From the cell containing the given text, extract its center point as [X, Y] coordinate. 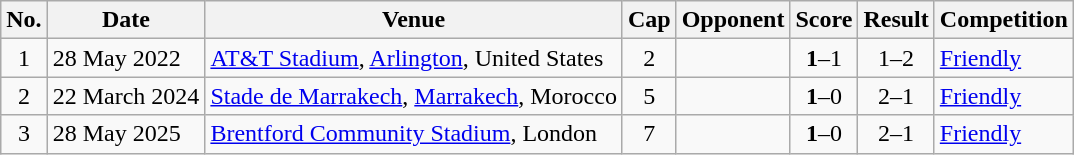
No. [24, 20]
7 [649, 134]
5 [649, 96]
3 [24, 134]
Result [896, 20]
Stade de Marrakech, Marrakech, Morocco [414, 96]
AT&T Stadium, Arlington, United States [414, 58]
Date [126, 20]
Brentford Community Stadium, London [414, 134]
1–1 [824, 58]
Cap [649, 20]
1–2 [896, 58]
28 May 2025 [126, 134]
Opponent [733, 20]
Competition [1004, 20]
1 [24, 58]
28 May 2022 [126, 58]
22 March 2024 [126, 96]
Score [824, 20]
Venue [414, 20]
